Locate the cell with the specified text and output its (x, y) center coordinate. 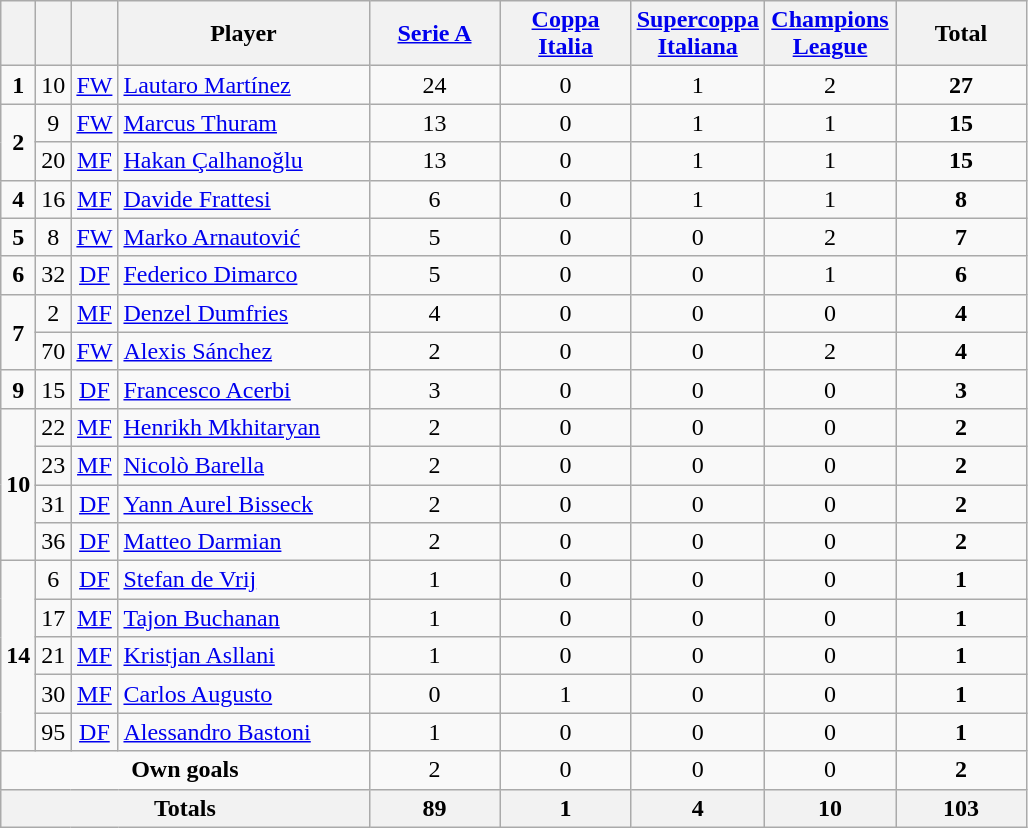
Lautaro Martínez (244, 85)
Supercoppa Italiana (698, 34)
30 (54, 694)
22 (54, 427)
Serie A (434, 34)
20 (54, 161)
70 (54, 351)
Nicolò Barella (244, 465)
23 (54, 465)
36 (54, 542)
Marko Arnautović (244, 237)
Totals (185, 808)
Own goals (185, 770)
95 (54, 732)
Stefan de Vrij (244, 580)
Federico Dimarco (244, 275)
27 (962, 85)
17 (54, 618)
89 (434, 808)
103 (962, 808)
Alexis Sánchez (244, 351)
16 (54, 199)
Matteo Darmian (244, 542)
Kristjan Asllani (244, 656)
31 (54, 503)
Tajon Buchanan (244, 618)
Hakan Çalhanoğlu (244, 161)
Total (962, 34)
Alessandro Bastoni (244, 732)
32 (54, 275)
14 (18, 656)
Player (244, 34)
Carlos Augusto (244, 694)
24 (434, 85)
Champions League (830, 34)
Denzel Dumfries (244, 313)
Marcus Thuram (244, 123)
21 (54, 656)
Yann Aurel Bisseck (244, 503)
Davide Frattesi (244, 199)
Henrikh Mkhitaryan (244, 427)
Francesco Acerbi (244, 389)
Coppa Italia (566, 34)
